Output the [X, Y] coordinate of the center of the cell containing the given text.  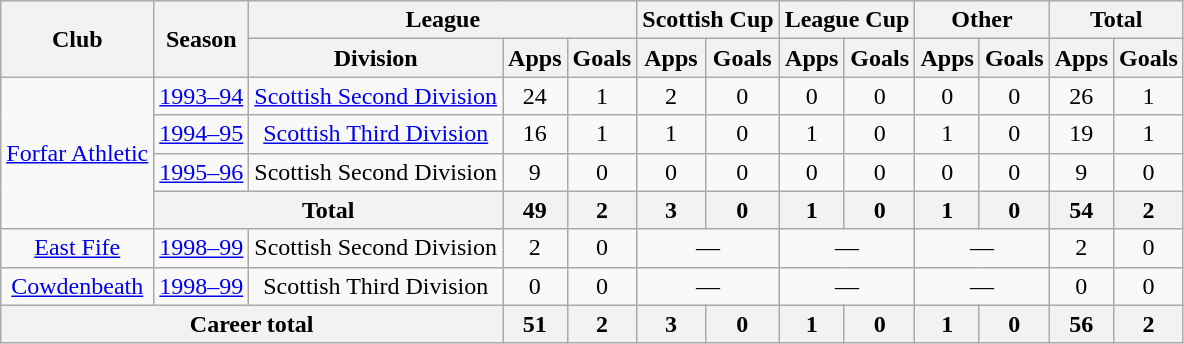
Career total [252, 324]
26 [1081, 96]
League Cup [847, 20]
1993–94 [202, 96]
56 [1081, 324]
24 [535, 96]
51 [535, 324]
49 [535, 210]
Cowdenbeath [78, 286]
Scottish Cup [708, 20]
16 [535, 134]
Club [78, 39]
Division [376, 58]
19 [1081, 134]
1995–96 [202, 172]
League [443, 20]
Season [202, 39]
East Fife [78, 248]
1994–95 [202, 134]
Forfar Athletic [78, 153]
54 [1081, 210]
Other [982, 20]
